Locate the cell with the specified text and output its (x, y) center coordinate. 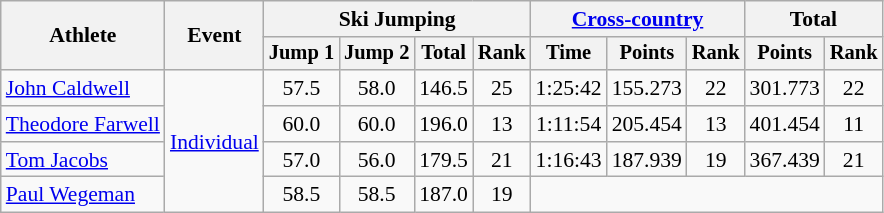
11 (854, 124)
Time (569, 54)
196.0 (444, 124)
Tom Jacobs (83, 160)
205.454 (647, 124)
Individual (214, 141)
Ski Jumping (398, 19)
301.773 (785, 88)
179.5 (444, 160)
58.0 (376, 88)
25 (502, 88)
57.5 (302, 88)
57.0 (302, 160)
Cross-country (638, 19)
John Caldwell (83, 88)
1:25:42 (569, 88)
Theodore Farwell (83, 124)
187.0 (444, 195)
Paul Wegeman (83, 195)
Jump 2 (376, 54)
56.0 (376, 160)
155.273 (647, 88)
367.439 (785, 160)
1:16:43 (569, 160)
401.454 (785, 124)
146.5 (444, 88)
Athlete (83, 36)
1:11:54 (569, 124)
Jump 1 (302, 54)
187.939 (647, 160)
Event (214, 36)
